From the cell containing the given text, extract its center point as (X, Y) coordinate. 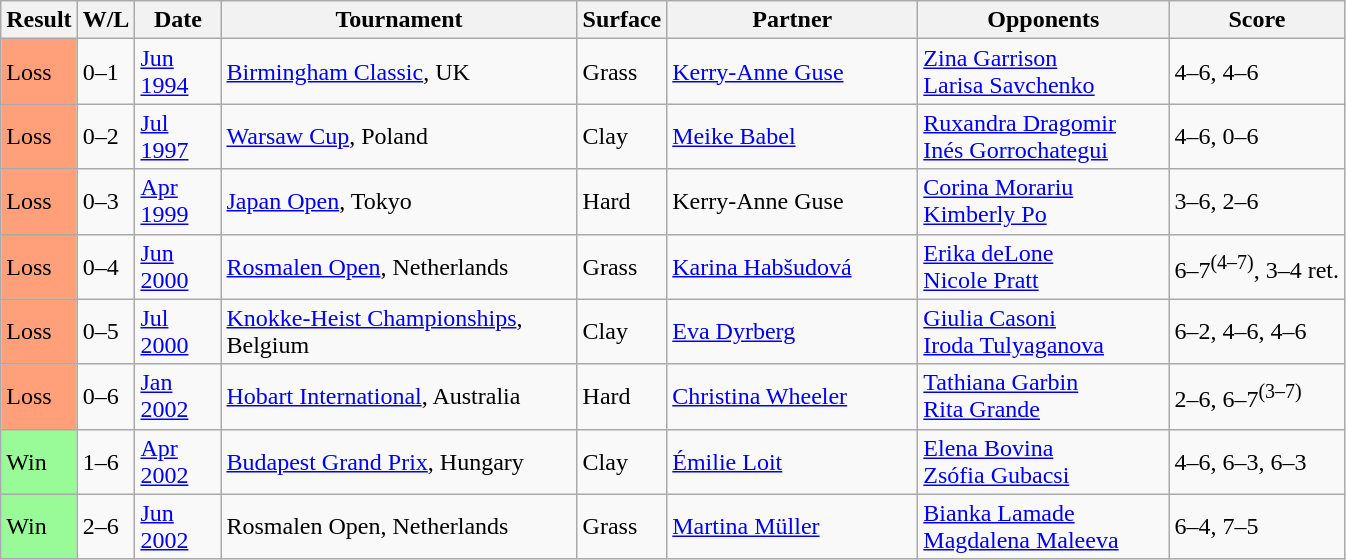
Christina Wheeler (792, 396)
Erika deLone Nicole Pratt (1044, 266)
6–2, 4–6, 4–6 (1257, 332)
Tathiana Garbin Rita Grande (1044, 396)
6–7(4–7), 3–4 ret. (1257, 266)
4–6, 0–6 (1257, 136)
Eva Dyrberg (792, 332)
Martina Müller (792, 526)
2–6 (106, 526)
Bianka Lamade Magdalena Maleeva (1044, 526)
Tournament (399, 20)
Corina Morariu Kimberly Po (1044, 202)
Jun 2002 (178, 526)
Elena Bovina Zsófia Gubacsi (1044, 462)
0–4 (106, 266)
Knokke-Heist Championships, Belgium (399, 332)
0–2 (106, 136)
Jun 1994 (178, 72)
Hobart International, Australia (399, 396)
Surface (622, 20)
Warsaw Cup, Poland (399, 136)
Opponents (1044, 20)
Karina Habšudová (792, 266)
0–1 (106, 72)
0–5 (106, 332)
2–6, 6–7(3–7) (1257, 396)
Result (39, 20)
0–6 (106, 396)
Japan Open, Tokyo (399, 202)
6–4, 7–5 (1257, 526)
Birmingham Classic, UK (399, 72)
4–6, 6–3, 6–3 (1257, 462)
Ruxandra Dragomir Inés Gorrochategui (1044, 136)
Jun 2000 (178, 266)
Jan 2002 (178, 396)
Score (1257, 20)
Budapest Grand Prix, Hungary (399, 462)
Apr 1999 (178, 202)
Émilie Loit (792, 462)
Zina Garrison Larisa Savchenko (1044, 72)
Jul 1997 (178, 136)
Apr 2002 (178, 462)
Jul 2000 (178, 332)
Giulia Casoni Iroda Tulyaganova (1044, 332)
Partner (792, 20)
3–6, 2–6 (1257, 202)
0–3 (106, 202)
Date (178, 20)
4–6, 4–6 (1257, 72)
W/L (106, 20)
1–6 (106, 462)
Meike Babel (792, 136)
